Output the (X, Y) coordinate of the center of the cell containing the given text.  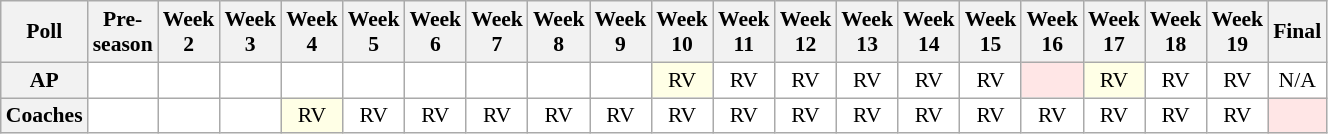
Week15 (991, 32)
Week8 (559, 32)
Week11 (744, 32)
Week19 (1237, 32)
Week17 (1114, 32)
Week13 (867, 32)
Week18 (1176, 32)
Final (1297, 32)
Week9 (621, 32)
Week10 (682, 32)
Week12 (806, 32)
N/A (1297, 80)
Week2 (189, 32)
Week7 (497, 32)
Week5 (374, 32)
Poll (44, 32)
Week4 (312, 32)
AP (44, 80)
Week6 (435, 32)
Week14 (929, 32)
Week16 (1052, 32)
Coaches (44, 116)
Week3 (250, 32)
Pre-season (123, 32)
